Determine the [x, y] coordinate at the center of the cell enclosing the given text.  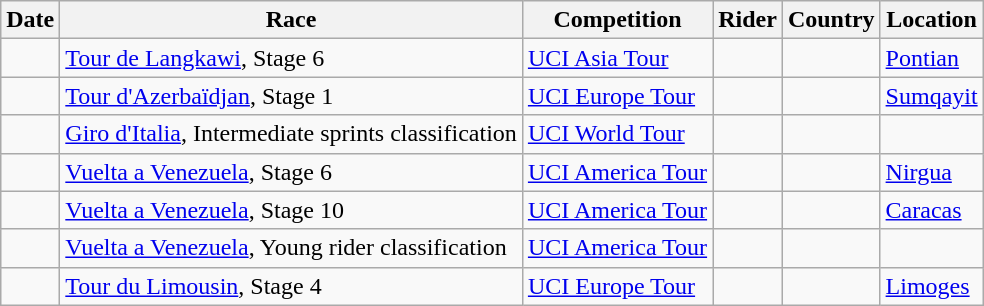
Giro d'Italia, Intermediate sprints classification [292, 134]
Tour du Limousin, Stage 4 [292, 286]
Vuelta a Venezuela, Stage 10 [292, 210]
Caracas [932, 210]
Date [30, 20]
Limoges [932, 286]
Rider [748, 20]
UCI World Tour [617, 134]
Tour d'Azerbaïdjan, Stage 1 [292, 96]
Pontian [932, 58]
Country [831, 20]
UCI Asia Tour [617, 58]
Competition [617, 20]
Vuelta a Venezuela, Young rider classification [292, 248]
Sumqayit [932, 96]
Tour de Langkawi, Stage 6 [292, 58]
Race [292, 20]
Vuelta a Venezuela, Stage 6 [292, 172]
Nirgua [932, 172]
Location [932, 20]
